Locate the cell with the specified text and output its [x, y] center coordinate. 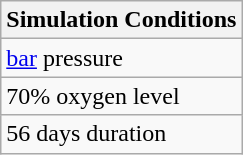
70% oxygen level [122, 96]
bar pressure [122, 58]
56 days duration [122, 134]
Simulation Conditions [122, 20]
